Provide the (x, y) coordinate of the cell's center where the given text is located.  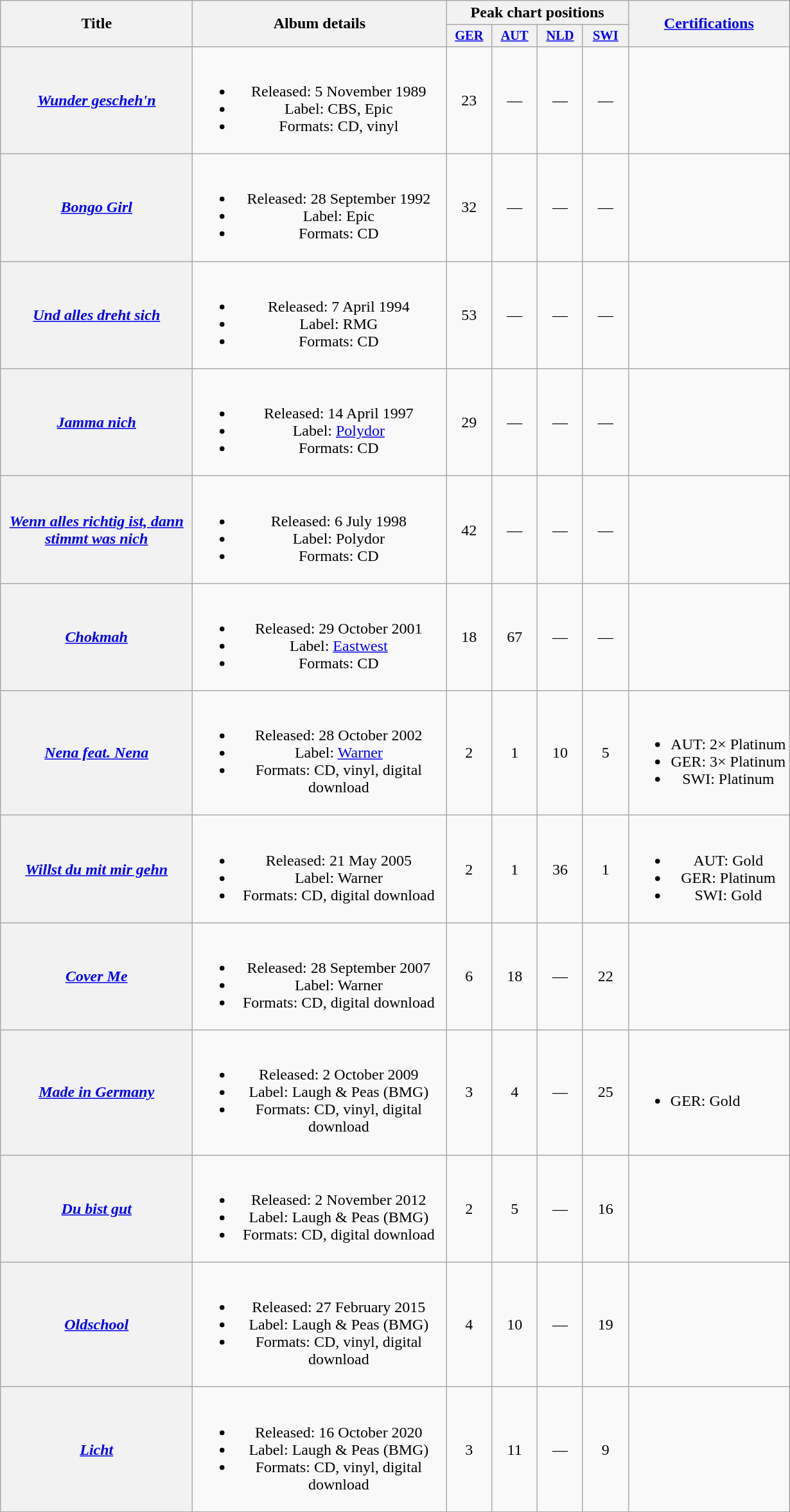
Wenn alles richtig ist, dann stimmt was nich (96, 529)
Released: 2 November 2012Label: Laugh & Peas (BMG)Formats: CD, digital download (320, 1208)
Chokmah (96, 637)
AUT: GoldGER: PlatinumSWI: Gold (709, 869)
Released: 28 September 2007Label: WarnerFormats: CD, digital download (320, 977)
Released: 2 October 2009Label: Laugh & Peas (BMG)Formats: CD, vinyl, digital download (320, 1092)
Wunder gescheh'n (96, 100)
Released: 16 October 2020Label: Laugh & Peas (BMG)Formats: CD, vinyl, digital download (320, 1449)
Released: 5 November 1989Label: CBS, EpicFormats: CD, vinyl (320, 100)
9 (605, 1449)
Released: 28 September 1992Label: EpicFormats: CD (320, 208)
AUT: 2× PlatinumGER: 3× PlatinumSWI: Platinum (709, 753)
Oldschool (96, 1324)
Made in Germany (96, 1092)
42 (469, 529)
53 (469, 315)
Released: 29 October 2001Label: EastwestFormats: CD (320, 637)
32 (469, 208)
Released: 21 May 2005Label: WarnerFormats: CD, digital download (320, 869)
Released: 27 February 2015Label: Laugh & Peas (BMG)Formats: CD, vinyl, digital download (320, 1324)
36 (560, 869)
Cover Me (96, 977)
NLD (560, 36)
Released: 28 October 2002Label: WarnerFormats: CD, vinyl, digital download (320, 753)
25 (605, 1092)
19 (605, 1324)
Licht (96, 1449)
67 (515, 637)
Willst du mit mir gehn (96, 869)
Released: 7 April 1994Label: RMGFormats: CD (320, 315)
29 (469, 423)
GER: Gold (709, 1092)
Peak chart positions (537, 13)
Und alles dreht sich (96, 315)
GER (469, 36)
Certifications (709, 24)
AUT (515, 36)
6 (469, 977)
Jamma nich (96, 423)
Du bist gut (96, 1208)
11 (515, 1449)
22 (605, 977)
Released: 14 April 1997Label: PolydorFormats: CD (320, 423)
Title (96, 24)
Album details (320, 24)
Released: 6 July 1998Label: PolydorFormats: CD (320, 529)
16 (605, 1208)
23 (469, 100)
SWI (605, 36)
Bongo Girl (96, 208)
Nena feat. Nena (96, 753)
